Scan for the cell matching the given text and deliver its (X, Y) coordinate at center. 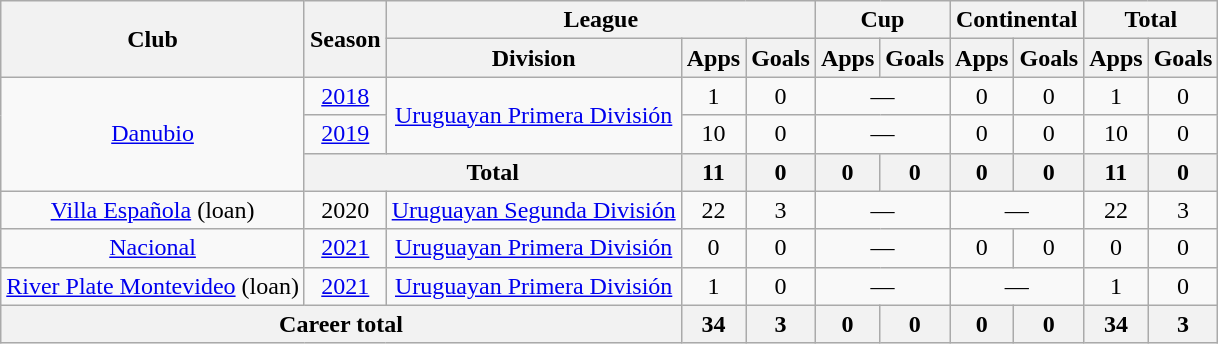
Uruguayan Segunda División (534, 210)
Danubio (153, 134)
Cup (882, 20)
River Plate Montevideo (loan) (153, 286)
Season (345, 39)
2020 (345, 210)
Villa Española (loan) (153, 210)
2018 (345, 96)
League (600, 20)
Division (534, 58)
Continental (1017, 20)
Career total (341, 324)
2019 (345, 134)
Nacional (153, 248)
Club (153, 39)
